Return [x, y] of the center of cell containing provided text 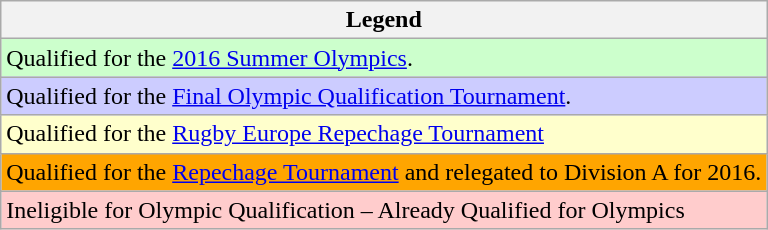
Legend [384, 20]
Ineligible for Olympic Qualification – Already Qualified for Olympics [384, 210]
Qualified for the Repechage Tournament and relegated to Division A for 2016. [384, 172]
Qualified for the 2016 Summer Olympics. [384, 58]
Qualified for the Rugby Europe Repechage Tournament [384, 134]
Qualified for the Final Olympic Qualification Tournament. [384, 96]
